From the cell containing the given text, extract its center point as (X, Y) coordinate. 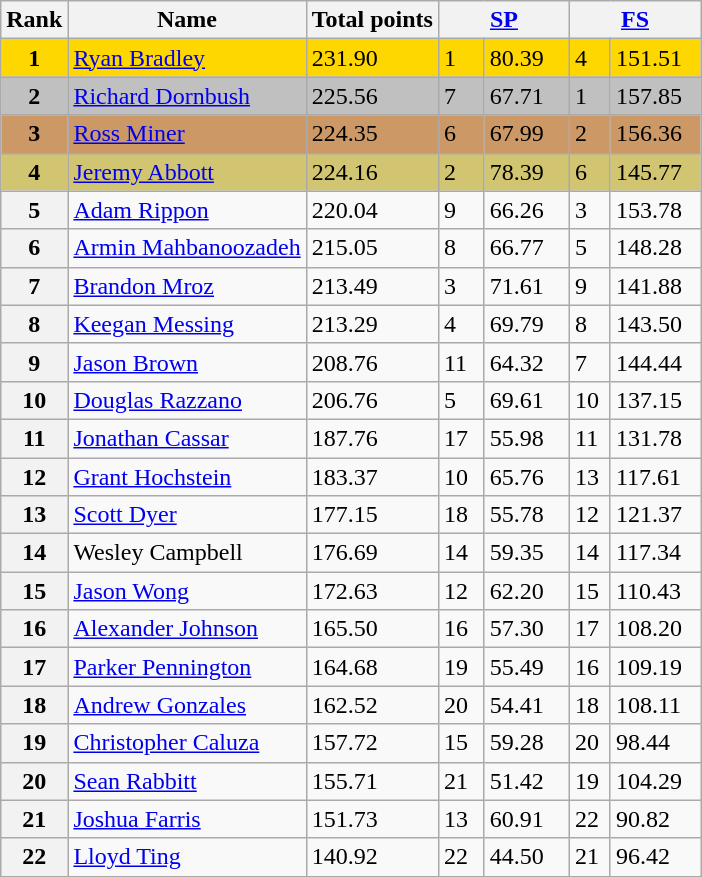
44.50 (526, 857)
172.63 (372, 591)
SP (504, 20)
Alexander Johnson (187, 629)
153.78 (655, 210)
Joshua Farris (187, 819)
151.51 (655, 58)
67.99 (526, 134)
208.76 (372, 362)
FS (634, 20)
51.42 (526, 781)
Christopher Caluza (187, 743)
69.61 (526, 400)
62.20 (526, 591)
90.82 (655, 819)
Parker Pennington (187, 667)
78.39 (526, 172)
Sean Rabbitt (187, 781)
Rank (34, 20)
59.35 (526, 553)
108.11 (655, 705)
Grant Hochstein (187, 477)
96.42 (655, 857)
Jason Brown (187, 362)
Douglas Razzano (187, 400)
Richard Dornbush (187, 96)
165.50 (372, 629)
224.35 (372, 134)
213.29 (372, 324)
215.05 (372, 248)
148.28 (655, 248)
Jason Wong (187, 591)
71.61 (526, 286)
80.39 (526, 58)
55.49 (526, 667)
137.15 (655, 400)
117.34 (655, 553)
220.04 (372, 210)
140.92 (372, 857)
183.37 (372, 477)
156.36 (655, 134)
151.73 (372, 819)
55.78 (526, 515)
213.49 (372, 286)
Ross Miner (187, 134)
Wesley Campbell (187, 553)
98.44 (655, 743)
Total points (372, 20)
164.68 (372, 667)
117.61 (655, 477)
104.29 (655, 781)
177.15 (372, 515)
110.43 (655, 591)
Ryan Bradley (187, 58)
Andrew Gonzales (187, 705)
55.98 (526, 438)
Jonathan Cassar (187, 438)
143.50 (655, 324)
67.71 (526, 96)
Adam Rippon (187, 210)
176.69 (372, 553)
Armin Mahbanoozadeh (187, 248)
65.76 (526, 477)
131.78 (655, 438)
225.56 (372, 96)
187.76 (372, 438)
145.77 (655, 172)
66.77 (526, 248)
57.30 (526, 629)
121.37 (655, 515)
108.20 (655, 629)
69.79 (526, 324)
64.32 (526, 362)
224.16 (372, 172)
54.41 (526, 705)
141.88 (655, 286)
Scott Dyer (187, 515)
Name (187, 20)
Brandon Mroz (187, 286)
144.44 (655, 362)
Jeremy Abbott (187, 172)
155.71 (372, 781)
157.72 (372, 743)
59.28 (526, 743)
206.76 (372, 400)
231.90 (372, 58)
109.19 (655, 667)
66.26 (526, 210)
Lloyd Ting (187, 857)
Keegan Messing (187, 324)
60.91 (526, 819)
162.52 (372, 705)
157.85 (655, 96)
